Detect which cell encompasses the target text, then output its (x, y) center coordinate. 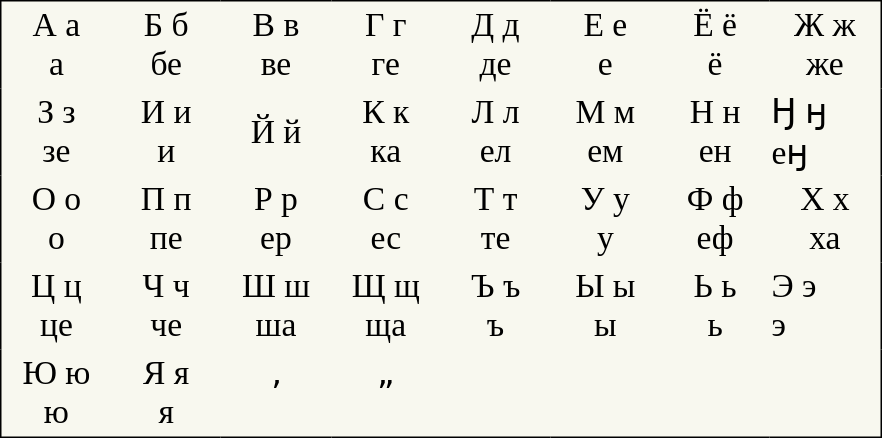
С сес (386, 220)
Р рер (276, 220)
К кка (386, 132)
О оо (56, 220)
В вве (276, 45)
П ппе (166, 220)
З ззе (56, 132)
Ю юю (56, 394)
Ж жже (826, 45)
ˮ (386, 394)
И ии (166, 132)
Ч чче (166, 306)
Ӈ ӈеӈ (826, 132)
Ё ёё (715, 45)
Ф феф (715, 220)
Й й (276, 132)
Б ббе (166, 45)
М мем (605, 132)
Э ээ (826, 306)
Я яя (166, 394)
Д дде (496, 45)
Г гге (386, 45)
А аа (56, 45)
Ъ ъъ (496, 306)
ʼ (276, 394)
Ь ьь (715, 306)
Н нен (715, 132)
Х хха (826, 220)
Ц цце (56, 306)
Е ее (605, 45)
Ы ыы (605, 306)
Л лел (496, 132)
Ш шша (276, 306)
Т тте (496, 220)
Щ щща (386, 306)
У уу (605, 220)
